Locate the cell with the specified text and output its [x, y] center coordinate. 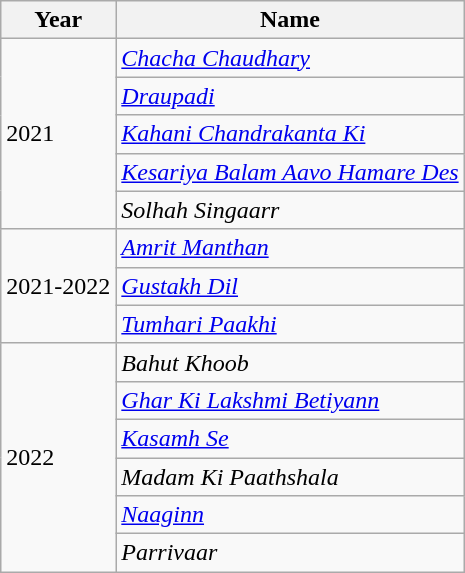
Kesariya Balam Aavo Hamare Des [290, 172]
Madam Ki Paathshala [290, 477]
Naaginn [290, 515]
2021-2022 [58, 286]
Parrivaar [290, 553]
Year [58, 20]
Kasamh Se [290, 438]
Gustakh Dil [290, 286]
2022 [58, 457]
Tumhari Paakhi [290, 324]
Ghar Ki Lakshmi Betiyann [290, 400]
Name [290, 20]
Amrit Manthan [290, 248]
Solhah Singaarr [290, 210]
2021 [58, 134]
Bahut Khoob [290, 362]
Chacha Chaudhary [290, 58]
Kahani Chandrakanta Ki [290, 134]
Draupadi [290, 96]
